Locate the cell with the specified text and output its (X, Y) center coordinate. 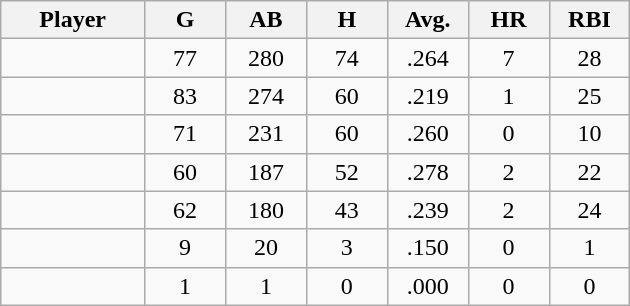
10 (590, 134)
187 (266, 172)
RBI (590, 20)
.000 (428, 286)
.150 (428, 248)
HR (508, 20)
280 (266, 58)
3 (346, 248)
274 (266, 96)
Player (73, 20)
20 (266, 248)
180 (266, 210)
.278 (428, 172)
AB (266, 20)
25 (590, 96)
24 (590, 210)
.260 (428, 134)
28 (590, 58)
71 (186, 134)
Avg. (428, 20)
77 (186, 58)
.239 (428, 210)
9 (186, 248)
231 (266, 134)
43 (346, 210)
G (186, 20)
83 (186, 96)
.219 (428, 96)
H (346, 20)
74 (346, 58)
62 (186, 210)
7 (508, 58)
.264 (428, 58)
22 (590, 172)
52 (346, 172)
